Scan for the cell matching the given text and deliver its (X, Y) coordinate at center. 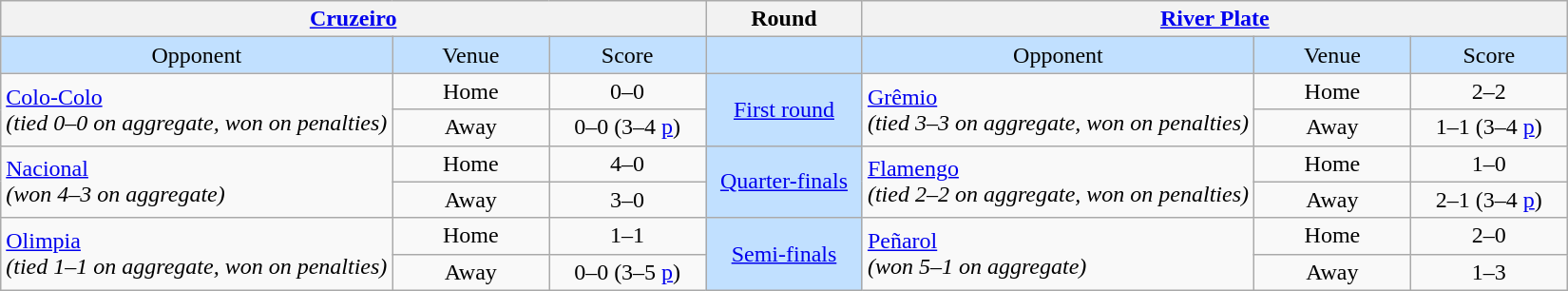
4–0 (627, 164)
1–0 (1488, 164)
River Plate (1214, 19)
0–0 (627, 91)
0–0 (3–4 p) (627, 127)
2–2 (1488, 91)
Cruzeiro (354, 19)
1–1 (627, 236)
Grêmio(tied 3–3 on aggregate, won on penalties) (1058, 109)
1–1 (3–4 p) (1488, 127)
Peñarol(won 5–1 on aggregate) (1058, 254)
2–1 (3–4 p) (1488, 200)
Semi-finals (785, 254)
2–0 (1488, 236)
Flamengo(tied 2–2 on aggregate, won on penalties) (1058, 182)
3–0 (627, 200)
First round (785, 109)
1–3 (1488, 272)
0–0 (3–5 p) (627, 272)
Nacional(won 4–3 on aggregate) (197, 182)
Colo-Colo(tied 0–0 on aggregate, won on penalties) (197, 109)
Round (785, 19)
Olimpia(tied 1–1 on aggregate, won on penalties) (197, 254)
Quarter-finals (785, 182)
